Detect which cell encompasses the target text, then output its [X, Y] center coordinate. 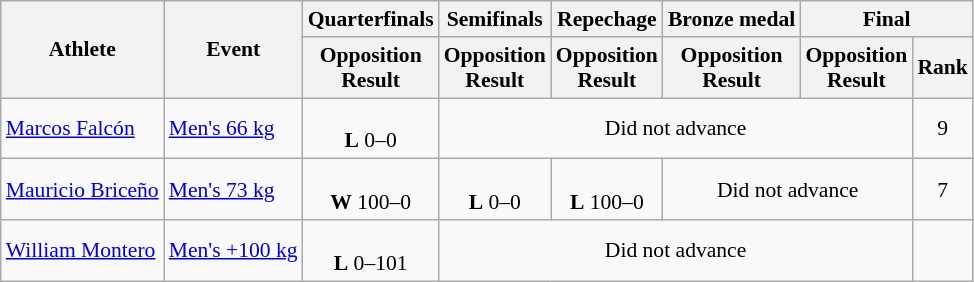
William Montero [82, 250]
Semifinals [495, 19]
Men's +100 kg [234, 250]
Bronze medal [732, 19]
Mauricio Briceño [82, 190]
Men's 66 kg [234, 128]
Men's 73 kg [234, 190]
Athlete [82, 50]
Final [886, 19]
L 0–101 [371, 250]
Marcos Falcón [82, 128]
Rank [942, 68]
W 100–0 [371, 190]
Event [234, 50]
9 [942, 128]
Repechage [607, 19]
7 [942, 190]
Quarterfinals [371, 19]
L 100–0 [607, 190]
